Return [x, y] of the center of cell containing provided text 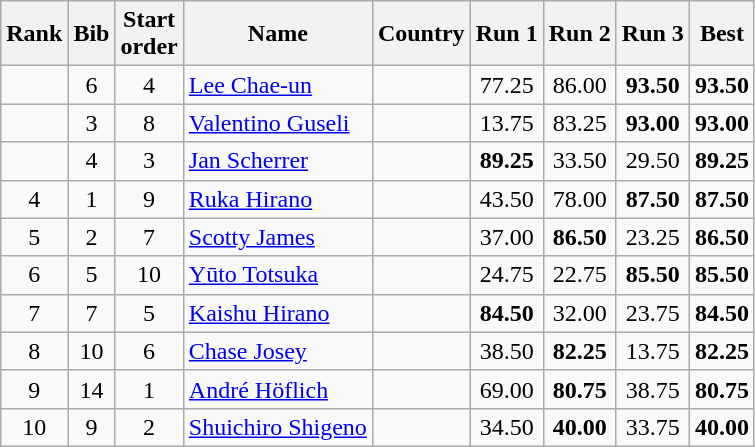
33.75 [652, 427]
Run 1 [506, 34]
38.75 [652, 389]
32.00 [580, 313]
Bib [92, 34]
38.50 [506, 351]
33.50 [580, 161]
Yūto Totsuka [278, 275]
Kaishu Hirano [278, 313]
29.50 [652, 161]
83.25 [580, 123]
Chase Josey [278, 351]
14 [92, 389]
Shuichiro Shigeno [278, 427]
Ruka Hirano [278, 199]
34.50 [506, 427]
Valentino Guseli [278, 123]
23.25 [652, 237]
Country [421, 34]
Best [722, 34]
Run 2 [580, 34]
69.00 [506, 389]
43.50 [506, 199]
Rank [34, 34]
Startorder [149, 34]
23.75 [652, 313]
24.75 [506, 275]
37.00 [506, 237]
77.25 [506, 85]
22.75 [580, 275]
Run 3 [652, 34]
Name [278, 34]
Scotty James [278, 237]
78.00 [580, 199]
Jan Scherrer [278, 161]
André Höflich [278, 389]
Lee Chae-un [278, 85]
86.00 [580, 85]
